For the text-containing cell, return its midpoint in [X, Y] coordinate format. 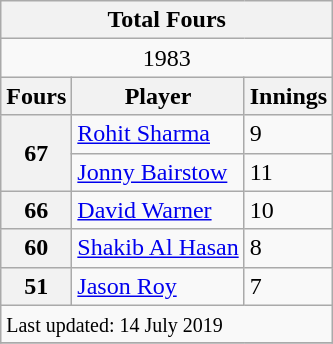
Fours [36, 96]
David Warner [158, 210]
Innings [288, 96]
Shakib Al Hasan [158, 248]
7 [288, 286]
1983 [167, 58]
67 [36, 153]
Rohit Sharma [158, 134]
Jason Roy [158, 286]
9 [288, 134]
Last updated: 14 July 2019 [167, 324]
Player [158, 96]
Total Fours [167, 20]
51 [36, 286]
11 [288, 172]
Jonny Bairstow [158, 172]
8 [288, 248]
60 [36, 248]
66 [36, 210]
10 [288, 210]
